Scan for the cell matching the given text and deliver its (x, y) coordinate at center. 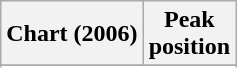
Chart (2006) (72, 34)
Peakposition (189, 34)
